Return the [X, Y] coordinate for the center point of the cell that contains the specified text.  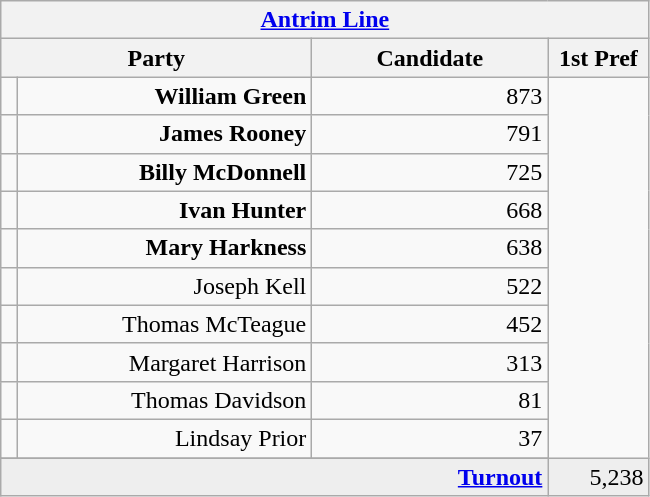
Party [156, 58]
81 [430, 400]
5,238 [598, 477]
Billy McDonnell [164, 172]
Lindsay Prior [164, 438]
452 [430, 324]
313 [430, 362]
522 [430, 286]
37 [430, 438]
Ivan Hunter [164, 210]
725 [430, 172]
Candidate [430, 58]
Antrim Line [325, 20]
Mary Harkness [164, 248]
James Rooney [164, 134]
791 [430, 134]
668 [430, 210]
1st Pref [598, 58]
Joseph Kell [164, 286]
Margaret Harrison [164, 362]
Turnout [274, 477]
873 [430, 96]
Thomas McTeague [164, 324]
638 [430, 248]
William Green [164, 96]
Thomas Davidson [164, 400]
